Output the (X, Y) coordinate of the center of the cell containing the given text.  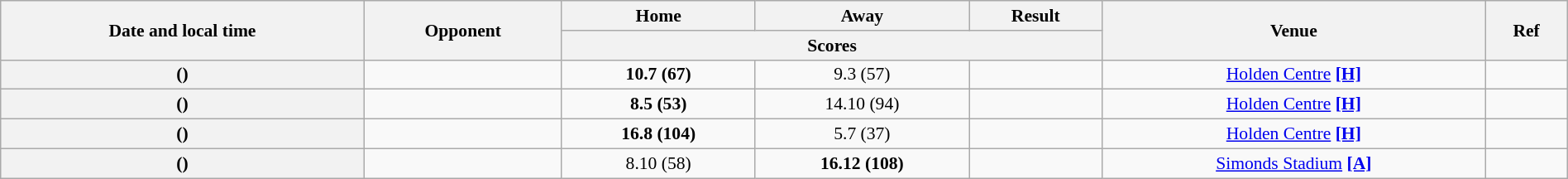
Result (1035, 16)
Home (658, 16)
Ref (1527, 30)
Date and local time (182, 30)
Opponent (463, 30)
9.3 (57) (862, 75)
16.12 (108) (862, 163)
10.7 (67) (658, 75)
Venue (1293, 30)
Simonds Stadium [A] (1293, 163)
14.10 (94) (862, 104)
5.7 (37) (862, 134)
Away (862, 16)
8.5 (53) (658, 104)
Scores (832, 46)
16.8 (104) (658, 134)
8.10 (58) (658, 163)
